Scan for the cell matching the given text and deliver its [X, Y] coordinate at center. 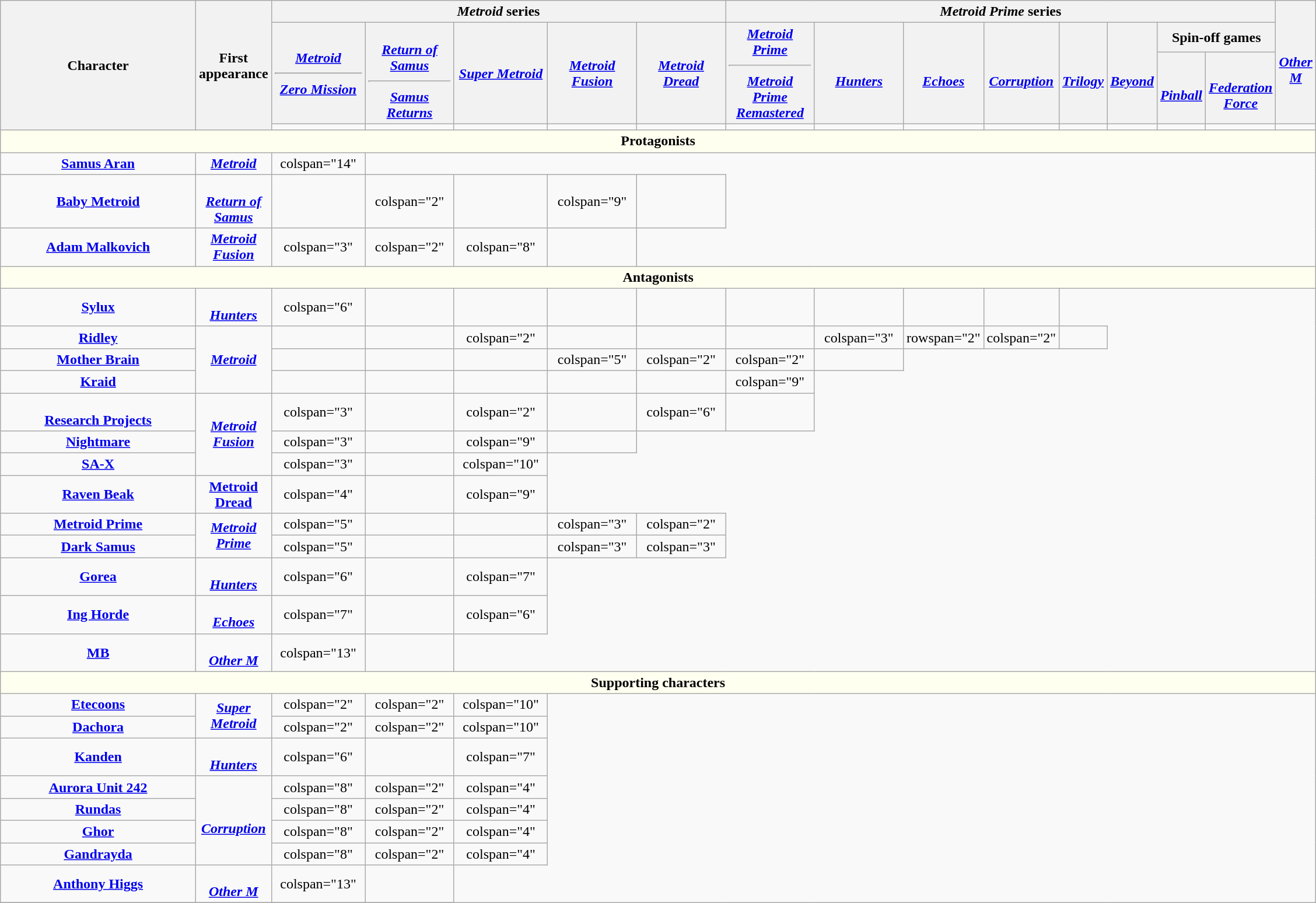
Spin-off games [1216, 37]
Return of Samus [233, 201]
Ing Horde [98, 615]
Sylux [98, 307]
Protagonists [658, 141]
Samus Aran [98, 163]
Baby Metroid [98, 201]
Research Projects [98, 412]
Gandrayda [98, 853]
Etecoons [98, 705]
MB [98, 652]
Federation Force [1241, 87]
Raven Beak [98, 495]
Dachora [98, 727]
colspan="14" [318, 163]
Trilogy [1083, 73]
Metroid series [498, 12]
Dark Samus [98, 547]
SA-X [98, 464]
Adam Malkovich [98, 247]
Return of SamusSamus Returns [409, 73]
Character [98, 65]
Kraid [98, 381]
Metroid Prime series [1001, 12]
Ghor [98, 831]
Firstappearance [233, 65]
Antagonists [658, 277]
Nightmare [98, 442]
Supporting characters [658, 682]
Kanden [98, 757]
Pinball [1181, 87]
Ridley [98, 337]
rowspan="2" [944, 337]
Rundas [98, 809]
MetroidZero Mission [318, 73]
Beyond [1132, 73]
Metroid PrimeMetroid Prime Remastered [770, 73]
Gorea [98, 576]
Aurora Unit 242 [98, 787]
Anthony Higgs [98, 884]
Mother Brain [98, 359]
